Output the (x, y) coordinate of the center of the cell containing the given text.  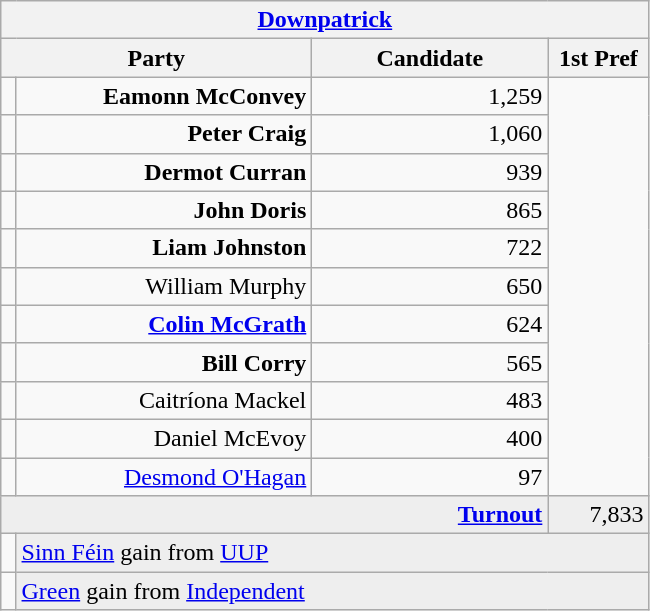
Downpatrick (325, 20)
Peter Craig (164, 134)
97 (430, 477)
565 (430, 362)
Eamonn McConvey (164, 96)
Dermot Curran (164, 172)
Caitríona Mackel (164, 400)
Daniel McEvoy (164, 438)
Candidate (430, 58)
Green gain from Independent (332, 591)
483 (430, 400)
1st Pref (598, 58)
Turnout (274, 515)
865 (430, 210)
650 (430, 286)
Colin McGrath (164, 324)
Party (156, 58)
1,259 (430, 96)
William Murphy (164, 286)
722 (430, 248)
Desmond O'Hagan (164, 477)
400 (430, 438)
7,833 (598, 515)
Liam Johnston (164, 248)
Sinn Féin gain from UUP (332, 553)
1,060 (430, 134)
624 (430, 324)
939 (430, 172)
John Doris (164, 210)
Bill Corry (164, 362)
